Search for the cell housing the specified text and yield its [x, y] center coordinate. 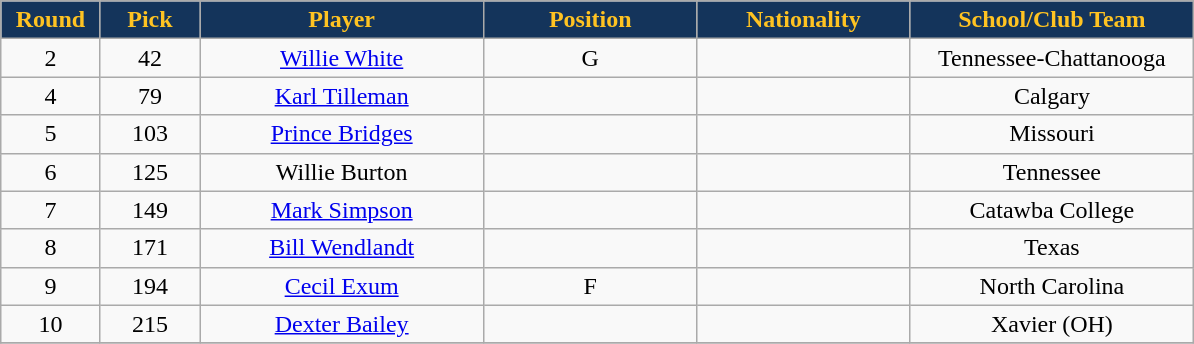
Player [342, 20]
Nationality [804, 20]
Prince Bridges [342, 134]
Willie Burton [342, 172]
42 [150, 58]
Calgary [1052, 96]
5 [50, 134]
Missouri [1052, 134]
North Carolina [1052, 286]
Mark Simpson [342, 210]
Position [590, 20]
194 [150, 286]
Tennessee-Chattanooga [1052, 58]
8 [50, 248]
Pick [150, 20]
Willie White [342, 58]
Texas [1052, 248]
Cecil Exum [342, 286]
79 [150, 96]
2 [50, 58]
7 [50, 210]
Catawba College [1052, 210]
Xavier (OH) [1052, 324]
Round [50, 20]
School/Club Team [1052, 20]
125 [150, 172]
10 [50, 324]
171 [150, 248]
Bill Wendlandt [342, 248]
9 [50, 286]
Dexter Bailey [342, 324]
4 [50, 96]
215 [150, 324]
G [590, 58]
6 [50, 172]
149 [150, 210]
Karl Tilleman [342, 96]
Tennessee [1052, 172]
F [590, 286]
103 [150, 134]
